From the cell containing the given text, extract its center point as (X, Y) coordinate. 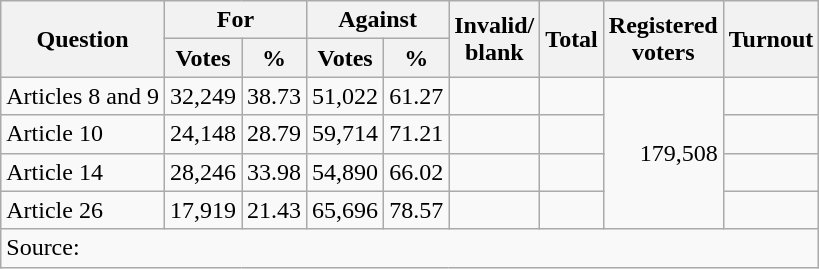
71.21 (416, 134)
Invalid/blank (494, 39)
61.27 (416, 96)
Total (572, 39)
33.98 (274, 172)
Article 26 (83, 210)
21.43 (274, 210)
28,246 (202, 172)
Registeredvoters (663, 39)
179,508 (663, 153)
17,919 (202, 210)
38.73 (274, 96)
Article 14 (83, 172)
Article 10 (83, 134)
For (235, 20)
51,022 (346, 96)
59,714 (346, 134)
65,696 (346, 210)
28.79 (274, 134)
Question (83, 39)
Articles 8 and 9 (83, 96)
Turnout (771, 39)
54,890 (346, 172)
Source: (410, 248)
24,148 (202, 134)
66.02 (416, 172)
32,249 (202, 96)
Against (378, 20)
78.57 (416, 210)
